Search for the cell housing the specified text and yield its [x, y] center coordinate. 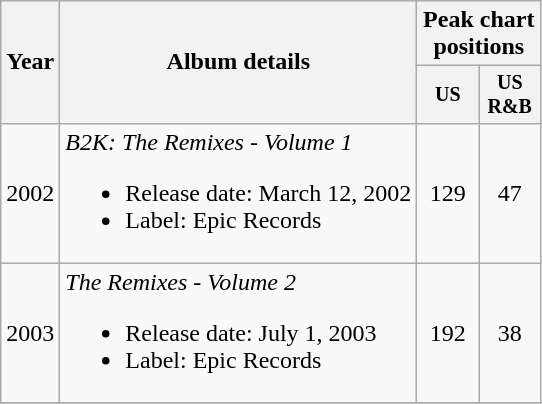
192 [448, 333]
The Remixes - Volume 2Release date: July 1, 2003Label: Epic Records [238, 333]
US [448, 94]
2002 [30, 193]
2003 [30, 333]
US R&B [510, 94]
Year [30, 62]
38 [510, 333]
Peak chartpositions [479, 34]
Album details [238, 62]
B2K: The Remixes - Volume 1Release date: March 12, 2002Label: Epic Records [238, 193]
129 [448, 193]
47 [510, 193]
